Search for the cell housing the specified text and yield its [x, y] center coordinate. 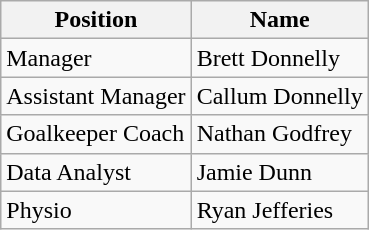
Jamie Dunn [280, 172]
Physio [96, 210]
Goalkeeper Coach [96, 134]
Brett Donnelly [280, 58]
Data Analyst [96, 172]
Nathan Godfrey [280, 134]
Callum Donnelly [280, 96]
Ryan Jefferies [280, 210]
Name [280, 20]
Position [96, 20]
Manager [96, 58]
Assistant Manager [96, 96]
